For the text-containing cell, return its midpoint in [X, Y] coordinate format. 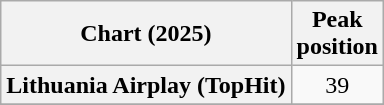
Chart (2025) [146, 34]
Lithuania Airplay (TopHit) [146, 85]
Peakposition [337, 34]
39 [337, 85]
